Search for the cell housing the specified text and yield its (X, Y) center coordinate. 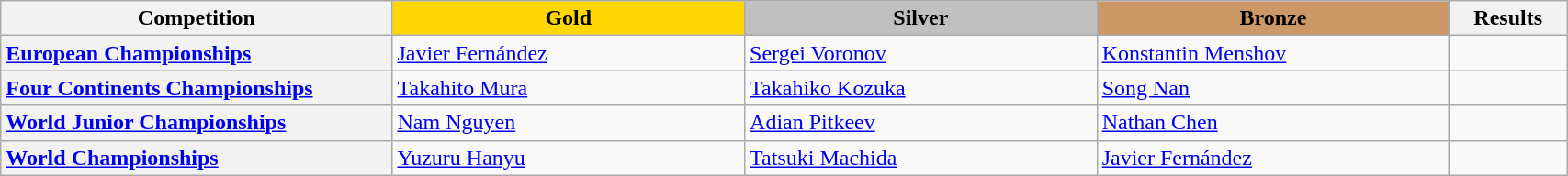
Sergei Voronov (921, 53)
World Championships (197, 158)
Results (1508, 18)
Bronze (1273, 18)
Tatsuki Machida (921, 158)
World Junior Championships (197, 123)
Konstantin Menshov (1273, 53)
Song Nan (1273, 88)
Adian Pitkeev (921, 123)
Nathan Chen (1273, 123)
Four Continents Championships (197, 88)
Takahiko Kozuka (921, 88)
Yuzuru Hanyu (569, 158)
Takahito Mura (569, 88)
European Championships (197, 53)
Nam Nguyen (569, 123)
Competition (197, 18)
Silver (921, 18)
Gold (569, 18)
